Extract the [x, y] coordinate from the center of the cell holding the provided text.  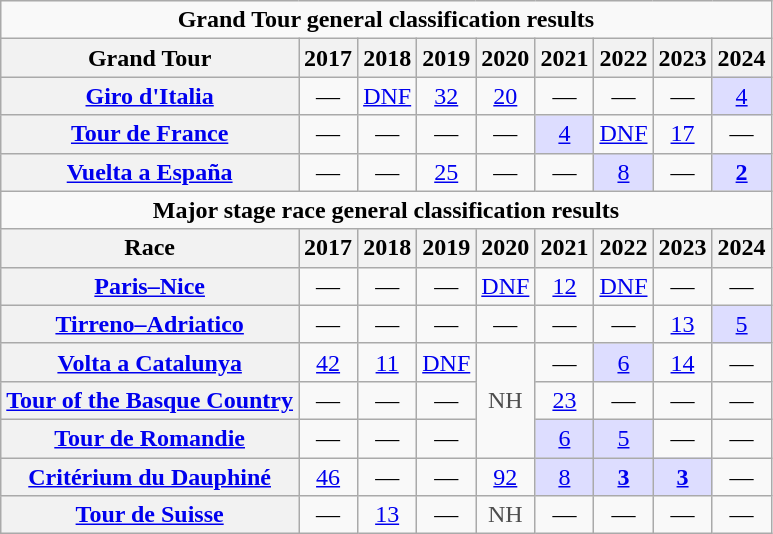
Volta a Catalunya [150, 362]
25 [446, 172]
Critérium du Dauphiné [150, 477]
Tirreno–Adriatico [150, 324]
Grand Tour general classification results [386, 20]
11 [388, 362]
Vuelta a España [150, 172]
Tour of the Basque Country [150, 400]
42 [328, 362]
Paris–Nice [150, 286]
23 [564, 400]
Tour de France [150, 134]
Major stage race general classification results [386, 210]
12 [564, 286]
46 [328, 477]
Grand Tour [150, 58]
17 [682, 134]
Tour de Romandie [150, 438]
Giro d'Italia [150, 96]
Race [150, 248]
92 [506, 477]
14 [682, 362]
32 [446, 96]
20 [506, 96]
Tour de Suisse [150, 515]
2 [742, 172]
